Find where the given text appears and provide that cell's center as [X, Y] coordinate. 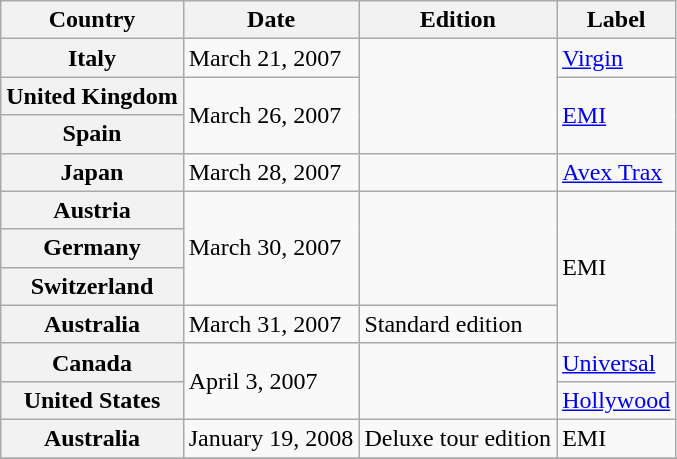
March 21, 2007 [271, 58]
Date [271, 20]
United Kingdom [92, 96]
Italy [92, 58]
Austria [92, 210]
United States [92, 400]
Canada [92, 362]
Avex Trax [616, 172]
March 28, 2007 [271, 172]
March 31, 2007 [271, 324]
Switzerland [92, 286]
April 3, 2007 [271, 381]
March 26, 2007 [271, 115]
Country [92, 20]
Edition [458, 20]
Virgin [616, 58]
Label [616, 20]
Hollywood [616, 400]
Spain [92, 134]
Japan [92, 172]
Standard edition [458, 324]
March 30, 2007 [271, 248]
January 19, 2008 [271, 438]
Germany [92, 248]
Deluxe tour edition [458, 438]
Universal [616, 362]
